Capture the cell that displays the provided text and extract its [x, y] central coordinate. 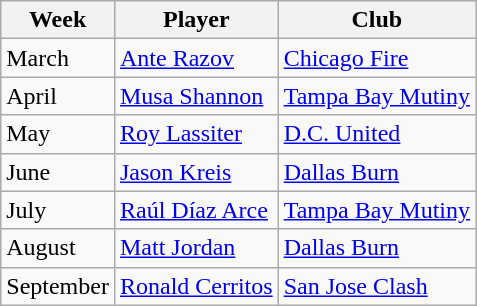
April [58, 96]
Roy Lassiter [196, 134]
August [58, 248]
September [58, 286]
Ronald Cerritos [196, 286]
Raúl Díaz Arce [196, 210]
Week [58, 20]
Jason Kreis [196, 172]
May [58, 134]
Chicago Fire [376, 58]
Player [196, 20]
Musa Shannon [196, 96]
Ante Razov [196, 58]
San Jose Clash [376, 286]
Club [376, 20]
Matt Jordan [196, 248]
D.C. United [376, 134]
June [58, 172]
March [58, 58]
July [58, 210]
